Extract the (x, y) coordinate from the center of the cell holding the provided text.  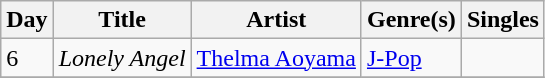
Day (27, 20)
Artist (276, 20)
Lonely Angel (122, 58)
6 (27, 58)
J-Pop (411, 58)
Title (122, 20)
Genre(s) (411, 20)
Singles (502, 20)
Thelma Aoyama (276, 58)
